Output the [x, y] coordinate of the center of the cell containing the given text.  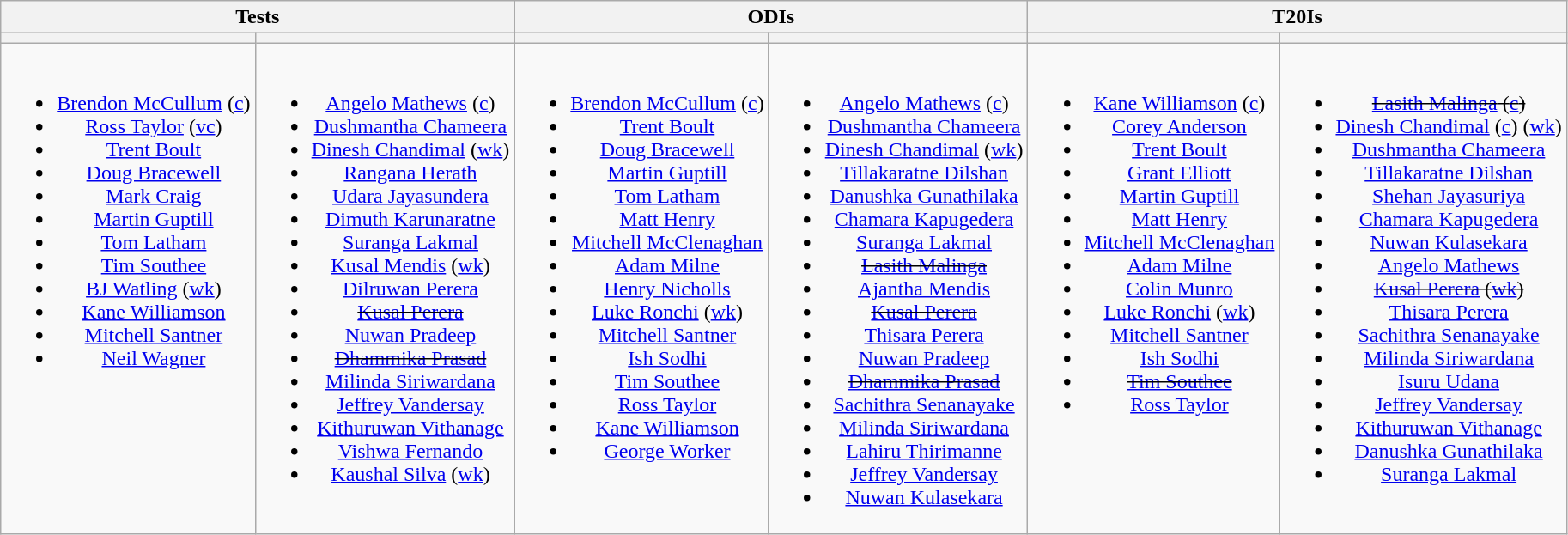
Tests [258, 17]
T20Is [1297, 17]
ODIs [771, 17]
